Search for the cell housing the specified text and yield its (x, y) center coordinate. 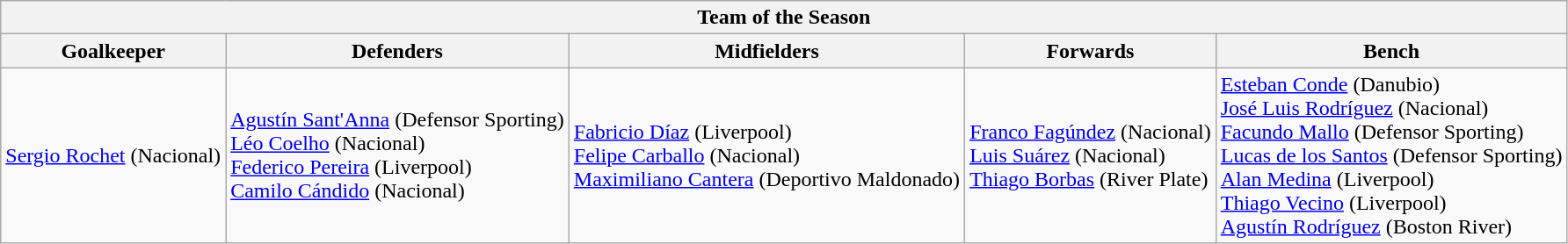
Forwards (1091, 51)
Sergio Rochet (Nacional) (113, 155)
Team of the Season (784, 18)
Franco Fagúndez (Nacional) Luis Suárez (Nacional) Thiago Borbas (River Plate) (1091, 155)
Fabricio Díaz (Liverpool) Felipe Carballo (Nacional) Maximiliano Cantera (Deportivo Maldonado) (766, 155)
Defenders (397, 51)
Midfielders (766, 51)
Agustín Sant'Anna (Defensor Sporting) Léo Coelho (Nacional) Federico Pereira (Liverpool) Camilo Cándido (Nacional) (397, 155)
Bench (1391, 51)
Goalkeeper (113, 51)
